Extract the [X, Y] coordinate from the center of the cell holding the provided text.  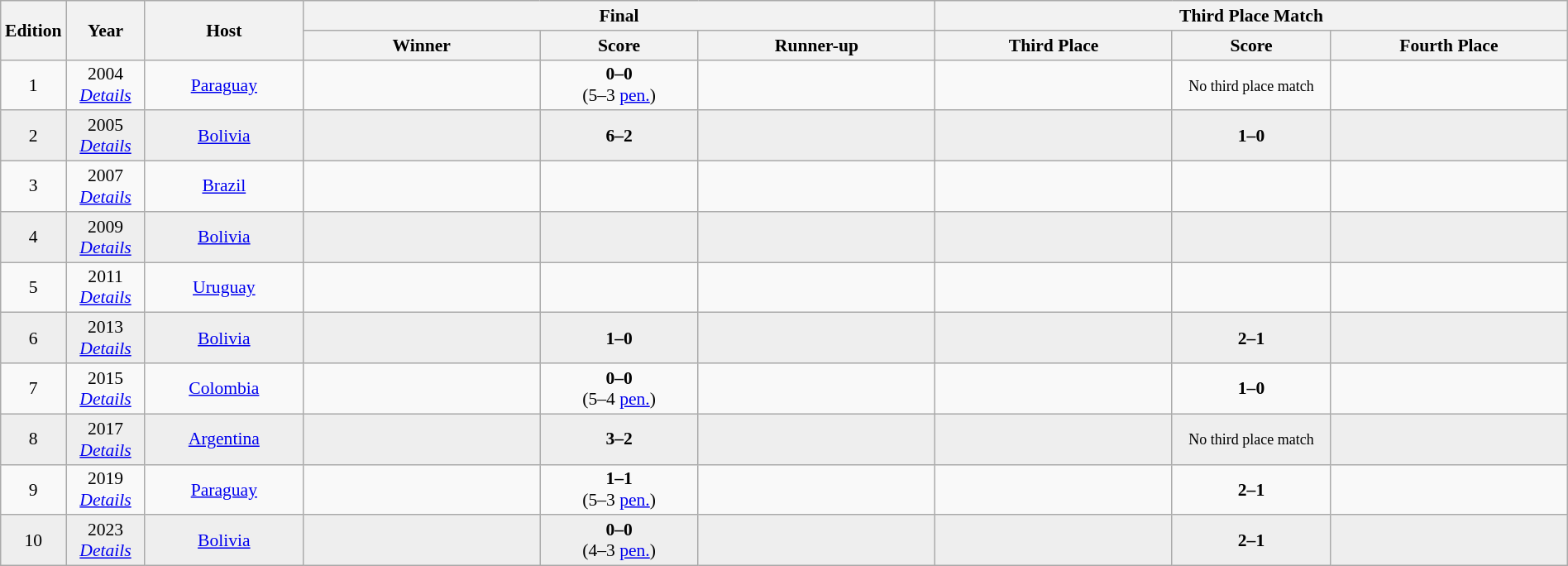
2004Details [106, 84]
2011Details [106, 288]
5 [33, 288]
6–2 [619, 136]
2019Details [106, 490]
1 [33, 84]
Host [223, 30]
3–2 [619, 439]
Third Place [1054, 46]
2 [33, 136]
1–1(5–3 pen.) [619, 490]
2015Details [106, 389]
2005Details [106, 136]
10 [33, 541]
Brazil [223, 187]
Fourth Place [1449, 46]
4 [33, 237]
Winner [422, 46]
Runner-up [817, 46]
7 [33, 389]
0–0(5–3 pen.) [619, 84]
3 [33, 187]
Uruguay [223, 288]
8 [33, 439]
0–0(5–4 pen.) [619, 389]
2023Details [106, 541]
9 [33, 490]
Edition [33, 30]
2017Details [106, 439]
0–0(4–3 pen.) [619, 541]
Year [106, 30]
Argentina [223, 439]
Colombia [223, 389]
Third Place Match [1251, 16]
2007Details [106, 187]
Final [619, 16]
2009Details [106, 237]
2013Details [106, 338]
6 [33, 338]
